Capture the cell that displays the provided text and extract its [X, Y] central coordinate. 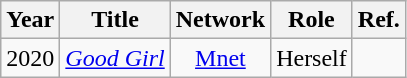
Year [30, 20]
Mnet [220, 58]
Good Girl [115, 58]
Network [220, 20]
Role [312, 20]
Title [115, 20]
2020 [30, 58]
Ref. [378, 20]
Herself [312, 58]
